Capture the cell that displays the provided text and extract its [x, y] central coordinate. 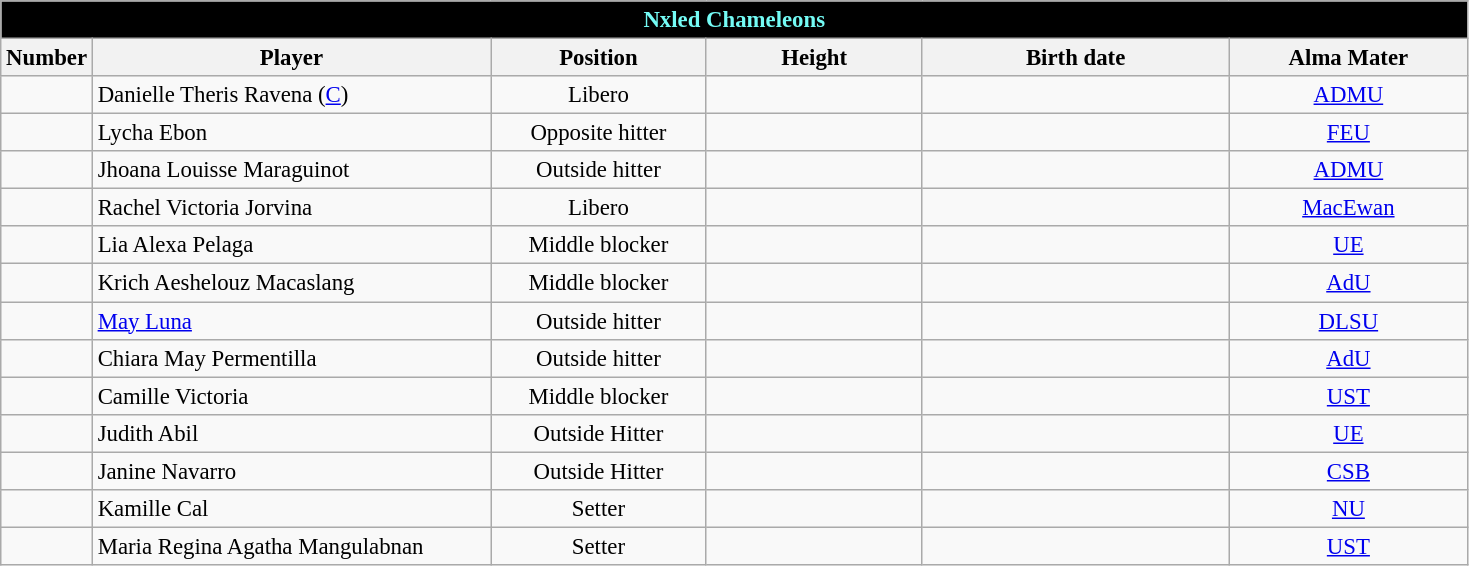
May Luna [291, 321]
DLSU [1348, 321]
Height [814, 58]
MacEwan [1348, 208]
Lycha Ebon [291, 133]
Birth date [1076, 58]
Position [599, 58]
Maria Regina Agatha Mangulabnan [291, 546]
Chiara May Permentilla [291, 358]
Alma Mater [1348, 58]
CSB [1348, 471]
Rachel Victoria Jorvina [291, 208]
FEU [1348, 133]
Kamille Cal [291, 509]
Camille Victoria [291, 396]
Lia Alexa Pelaga [291, 245]
Danielle Theris Ravena (C) [291, 95]
Player [291, 58]
Nxled Chameleons [734, 20]
Opposite hitter [599, 133]
Janine Navarro [291, 471]
Judith Abil [291, 433]
NU [1348, 509]
Number [47, 58]
Jhoana Louisse Maraguinot [291, 170]
Krich Aeshelouz Macaslang [291, 283]
